Determine the (x, y) coordinate at the center of the cell enclosing the given text.  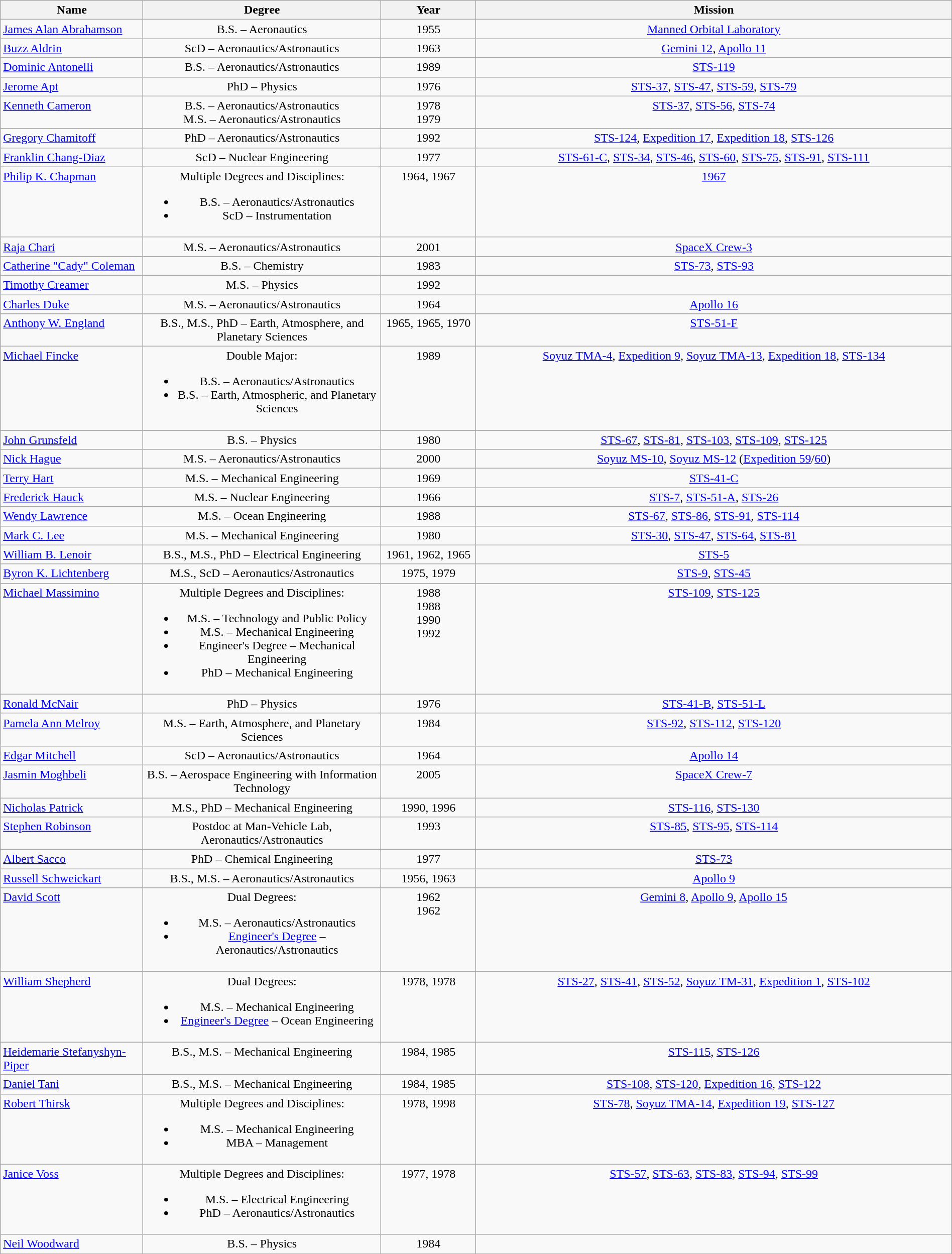
Stephen Robinson (72, 834)
STS-5 (714, 554)
Name (72, 10)
Nick Hague (72, 459)
Mission (714, 10)
Gemini 8, Apollo 9, Apollo 15 (714, 930)
STS-30, STS-47, STS-64, STS-81 (714, 535)
19621962 (429, 930)
STS-108, STS-120, Expedition 16, STS-122 (714, 1084)
STS-116, STS-130 (714, 807)
M.S. – Nuclear Engineering (262, 497)
PhD – Aeronautics/Astronautics (262, 138)
STS-85, STS-95, STS-114 (714, 834)
B.S. – Aeronautics/Astronautics (262, 67)
1993 (429, 834)
1956, 1963 (429, 878)
1961, 1962, 1965 (429, 554)
2001 (429, 247)
1966 (429, 497)
Pamela Ann Melroy (72, 729)
STS-37, STS-56, STS-74 (714, 112)
Edgar Mitchell (72, 755)
Dual Degrees:M.S. – Aeronautics/AstronauticsEngineer's Degree – Aeronautics/Astronautics (262, 930)
Kenneth Cameron (72, 112)
1983 (429, 266)
Buzz Aldrin (72, 48)
Multiple Degrees and Disciplines:B.S. – Aeronautics/AstronauticsScD – Instrumentation (262, 202)
1955 (429, 29)
2000 (429, 459)
1969 (429, 478)
PhD – Chemical Engineering (262, 859)
Manned Orbital Laboratory (714, 29)
John Grunsfeld (72, 440)
Jerome Apt (72, 86)
STS-61-C, STS-34, STS-46, STS-60, STS-75, STS-91, STS-111 (714, 157)
Apollo 9 (714, 878)
1967 (714, 202)
M.S., PhD – Mechanical Engineering (262, 807)
Mark C. Lee (72, 535)
Apollo 16 (714, 304)
Gregory Chamitoff (72, 138)
B.S. – Chemistry (262, 266)
STS-7, STS-51-A, STS-26 (714, 497)
1977, 1978 (429, 1199)
Michael Fincke (72, 389)
B.S. – Aerospace Engineering with Information Technology (262, 781)
William B. Lenoir (72, 554)
STS-27, STS-41, STS-52, Soyuz TM-31, Expedition 1, STS-102 (714, 1007)
Charles Duke (72, 304)
Janice Voss (72, 1199)
William Shepherd (72, 1007)
STS-9, STS-45 (714, 574)
M.S. – Earth, Atmosphere, and Planetary Sciences (262, 729)
STS-92, STS-112, STS-120 (714, 729)
Postdoc at Man-Vehicle Lab, Aeronautics/Astronautics (262, 834)
STS-51-F (714, 330)
Timothy Creamer (72, 285)
19781979 (429, 112)
STS-57, STS-63, STS-83, STS-94, STS-99 (714, 1199)
2005 (429, 781)
1978, 1998 (429, 1129)
1990, 1996 (429, 807)
Dominic Antonelli (72, 67)
STS-67, STS-86, STS-91, STS-114 (714, 516)
B.S. – Aeronautics (262, 29)
1978, 1978 (429, 1007)
Apollo 14 (714, 755)
1965, 1965, 1970 (429, 330)
1963 (429, 48)
1975, 1979 (429, 574)
Soyuz MS-10, Soyuz MS-12 (Expedition 59/60) (714, 459)
Year (429, 10)
ScD – Nuclear Engineering (262, 157)
Heidemarie Stefanyshyn-Piper (72, 1059)
B.S. – Aeronautics/AstronauticsM.S. – Aeronautics/Astronautics (262, 112)
Frederick Hauck (72, 497)
Anthony W. England (72, 330)
Philip K. Chapman (72, 202)
Wendy Lawrence (72, 516)
1964, 1967 (429, 202)
Raja Chari (72, 247)
Russell Schweickart (72, 878)
Gemini 12, Apollo 11 (714, 48)
Terry Hart (72, 478)
M.S., ScD – Aeronautics/Astronautics (262, 574)
Byron K. Lichtenberg (72, 574)
Degree (262, 10)
Robert Thirsk (72, 1129)
B.S., M.S., PhD – Electrical Engineering (262, 554)
M.S. – Ocean Engineering (262, 516)
Multiple Degrees and Disciplines:M.S. – Mechanical EngineeringMBA – Management (262, 1129)
Jasmin Moghbeli (72, 781)
1988198819901992 (429, 639)
STS-78, Soyuz TMA-14, Expedition 19, STS-127 (714, 1129)
Neil Woodward (72, 1244)
STS-41-C (714, 478)
STS-37, STS-47, STS-59, STS-79 (714, 86)
Daniel Tani (72, 1084)
STS-115, STS-126 (714, 1059)
Ronald McNair (72, 704)
Dual Degrees:M.S. – Mechanical EngineeringEngineer's Degree – Ocean Engineering (262, 1007)
Multiple Degrees and Disciplines:M.S. – Electrical EngineeringPhD – Aeronautics/Astronautics (262, 1199)
Soyuz TMA-4, Expedition 9, Soyuz TMA-13, Expedition 18, STS-134 (714, 389)
STS-73, STS-93 (714, 266)
Albert Sacco (72, 859)
Michael Massimino (72, 639)
Double Major:B.S. – Aeronautics/AstronauticsB.S. – Earth, Atmospheric, and Planetary Sciences (262, 389)
STS-124, Expedition 17, Expedition 18, STS-126 (714, 138)
STS-119 (714, 67)
STS-41-B, STS-51-L (714, 704)
STS-73 (714, 859)
STS-67, STS-81, STS-103, STS-109, STS-125 (714, 440)
B.S., M.S., PhD – Earth, Atmosphere, and Planetary Sciences (262, 330)
STS-109, STS-125 (714, 639)
Nicholas Patrick (72, 807)
Franklin Chang-Diaz (72, 157)
B.S., M.S. – Aeronautics/Astronautics (262, 878)
SpaceX Crew-3 (714, 247)
Catherine "Cady" Coleman (72, 266)
James Alan Abrahamson (72, 29)
M.S. – Physics (262, 285)
1988 (429, 516)
SpaceX Crew-7 (714, 781)
David Scott (72, 930)
